Identify which cell holds the provided text, then report its (X, Y) central coordinate. 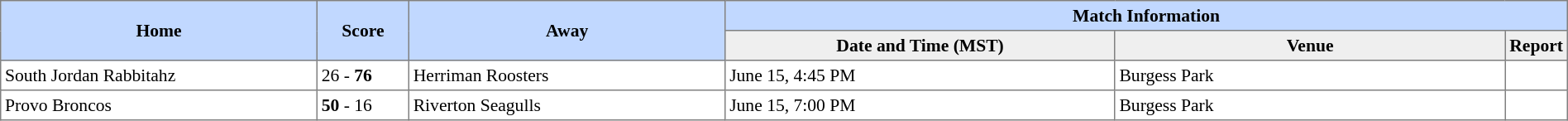
Away (566, 31)
Report (1537, 46)
Herriman Roosters (566, 75)
Riverton Seagulls (566, 105)
Date and Time (MST) (920, 46)
Score (362, 31)
Provo Broncos (159, 105)
Venue (1310, 46)
50 - 16 (362, 105)
Home (159, 31)
South Jordan Rabbitahz (159, 75)
26 - 76 (362, 75)
June 15, 4:45 PM (920, 75)
June 15, 7:00 PM (920, 105)
Match Information (1146, 16)
